Search for the cell housing the specified text and yield its (x, y) center coordinate. 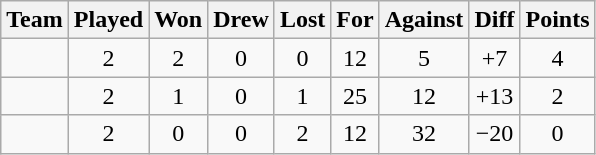
Drew (242, 20)
Won (178, 20)
−20 (494, 134)
5 (424, 58)
25 (355, 96)
Played (108, 20)
Team (35, 20)
Points (558, 20)
For (355, 20)
+7 (494, 58)
Against (424, 20)
+13 (494, 96)
4 (558, 58)
32 (424, 134)
Diff (494, 20)
Lost (302, 20)
